Locate the cell with the specified text and output its [X, Y] center coordinate. 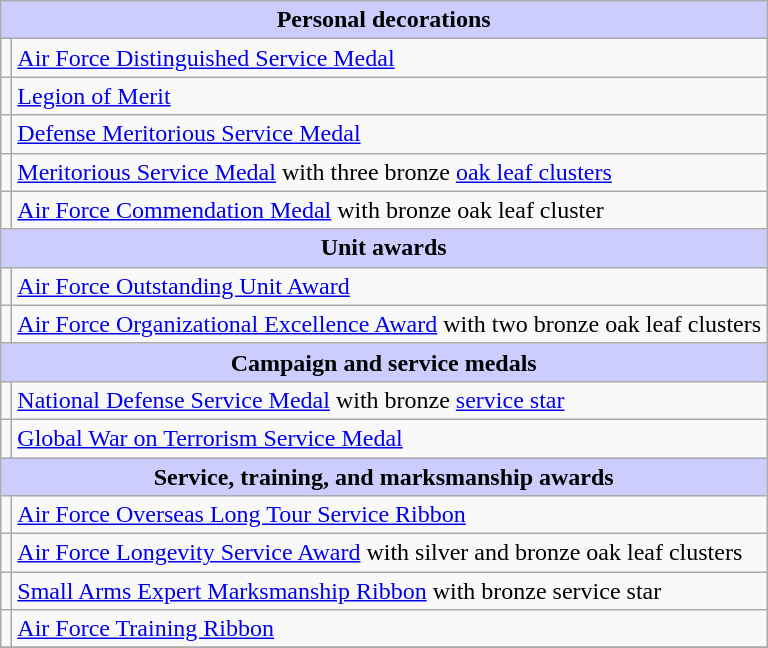
Air Force Organizational Excellence Award with two bronze oak leaf clusters [390, 324]
Legion of Merit [390, 96]
Air Force Overseas Long Tour Service Ribbon [390, 515]
Air Force Longevity Service Award with silver and bronze oak leaf clusters [390, 553]
Personal decorations [384, 20]
Air Force Training Ribbon [390, 629]
Air Force Commendation Medal with bronze oak leaf cluster [390, 210]
Air Force Distinguished Service Medal [390, 58]
Campaign and service medals [384, 362]
Global War on Terrorism Service Medal [390, 438]
Service, training, and marksmanship awards [384, 477]
Small Arms Expert Marksmanship Ribbon with bronze service star [390, 591]
National Defense Service Medal with bronze service star [390, 400]
Defense Meritorious Service Medal [390, 134]
Air Force Outstanding Unit Award [390, 286]
Unit awards [384, 248]
Meritorious Service Medal with three bronze oak leaf clusters [390, 172]
